Pinpoint the cell where the given text exists, returning its [X, Y] midpoint coordinate. 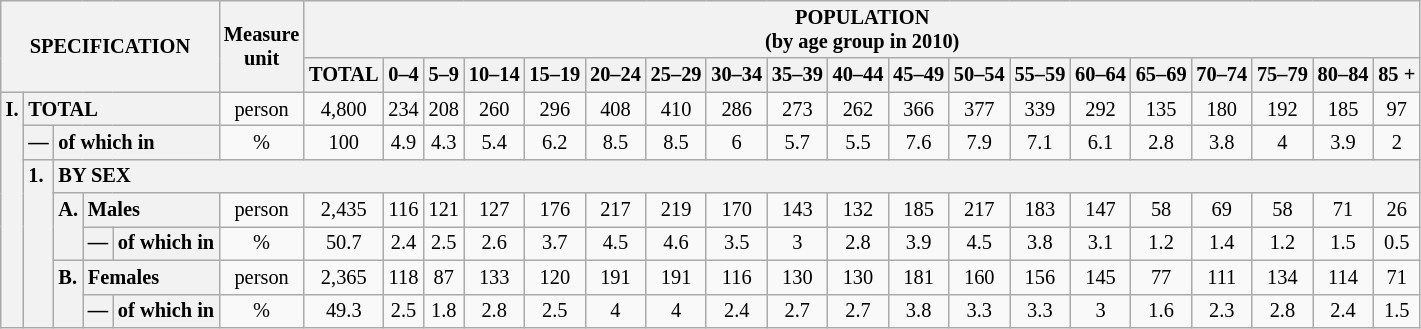
120 [554, 277]
156 [1040, 277]
2 [1396, 142]
208 [444, 109]
B. [68, 294]
260 [494, 109]
3.5 [736, 243]
30–34 [736, 75]
132 [858, 210]
273 [798, 109]
180 [1222, 109]
2,365 [344, 277]
5.5 [858, 142]
7.9 [980, 142]
40–44 [858, 75]
134 [1282, 277]
3.7 [554, 243]
3.1 [1100, 243]
50.7 [344, 243]
262 [858, 109]
Females [151, 277]
5–9 [444, 75]
80–84 [1344, 75]
POPULATION (by age group in 2010) [862, 29]
410 [676, 109]
1. [38, 243]
7.1 [1040, 142]
2,435 [344, 210]
55–59 [1040, 75]
10–14 [494, 75]
111 [1222, 277]
60–64 [1100, 75]
45–49 [918, 75]
192 [1282, 109]
366 [918, 109]
85 + [1396, 75]
77 [1162, 277]
114 [1344, 277]
SPECIFICATION [110, 46]
143 [798, 210]
0–4 [403, 75]
133 [494, 277]
135 [1162, 109]
1.6 [1162, 311]
4.6 [676, 243]
2.6 [494, 243]
A. [68, 226]
75–79 [1282, 75]
5.7 [798, 142]
20–24 [616, 75]
87 [444, 277]
118 [403, 277]
BY SEX [738, 176]
170 [736, 210]
5.4 [494, 142]
I. [12, 210]
Males [151, 210]
127 [494, 210]
176 [554, 210]
70–74 [1222, 75]
35–39 [798, 75]
6.2 [554, 142]
160 [980, 277]
145 [1100, 277]
100 [344, 142]
147 [1100, 210]
4.3 [444, 142]
26 [1396, 210]
219 [676, 210]
2.3 [1222, 311]
339 [1040, 109]
6 [736, 142]
7.6 [918, 142]
97 [1396, 109]
377 [980, 109]
65–69 [1162, 75]
292 [1100, 109]
183 [1040, 210]
Measure unit [262, 46]
4.9 [403, 142]
50–54 [980, 75]
69 [1222, 210]
286 [736, 109]
408 [616, 109]
181 [918, 277]
4,800 [344, 109]
296 [554, 109]
121 [444, 210]
15–19 [554, 75]
234 [403, 109]
25–29 [676, 75]
0.5 [1396, 243]
6.1 [1100, 142]
49.3 [344, 311]
1.8 [444, 311]
1.4 [1222, 243]
